Pinpoint the cell where the given text exists, returning its [x, y] midpoint coordinate. 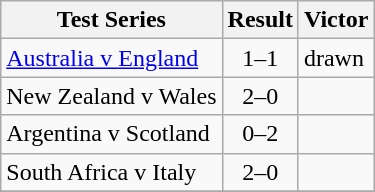
1–1 [260, 58]
Argentina v Scotland [112, 134]
South Africa v Italy [112, 172]
drawn [336, 58]
New Zealand v Wales [112, 96]
0–2 [260, 134]
Australia v England [112, 58]
Result [260, 20]
Test Series [112, 20]
Victor [336, 20]
